Output the (X, Y) coordinate of the center of the cell containing the given text.  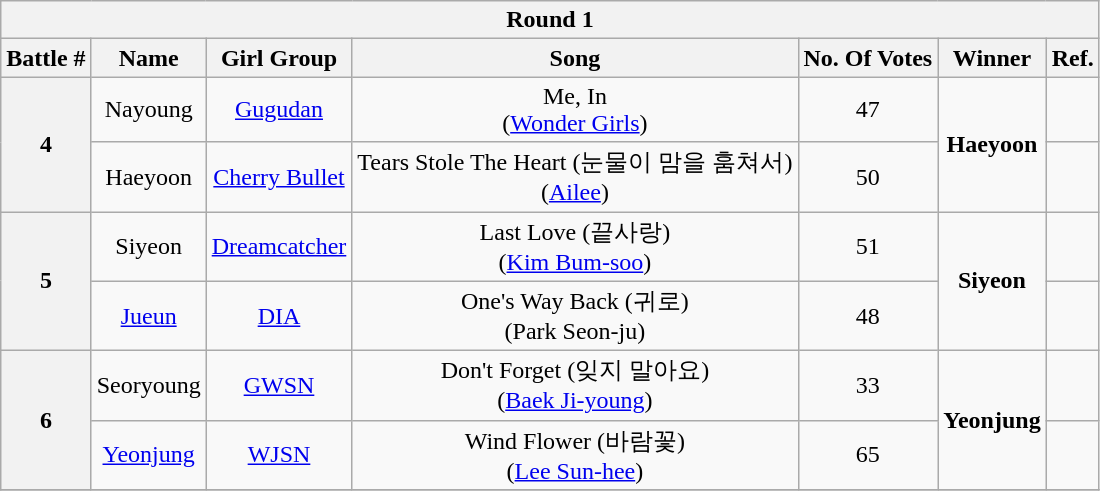
Name (148, 58)
Me, In(Wonder Girls) (575, 110)
Don't Forget (잊지 말아요)(Baek Ji-young) (575, 386)
47 (868, 110)
50 (868, 177)
51 (868, 247)
Seoryoung (148, 386)
Nayoung (148, 110)
Wind Flower (바람꽃)(Lee Sun-hee) (575, 455)
65 (868, 455)
Battle # (46, 58)
Jueun (148, 316)
Song (575, 58)
Round 1 (550, 20)
6 (46, 420)
Tears Stole The Heart (눈물이 맘을 훔쳐서)(Ailee) (575, 177)
GWSN (279, 386)
48 (868, 316)
Dreamcatcher (279, 247)
33 (868, 386)
Winner (992, 58)
WJSN (279, 455)
Last Love (끝사랑)(Kim Bum-soo) (575, 247)
Girl Group (279, 58)
DIA (279, 316)
One's Way Back (귀로)(Park Seon-ju) (575, 316)
Cherry Bullet (279, 177)
5 (46, 282)
Gugudan (279, 110)
4 (46, 144)
Ref. (1072, 58)
No. Of Votes (868, 58)
